Extract the [X, Y] coordinate from the center of the cell holding the provided text.  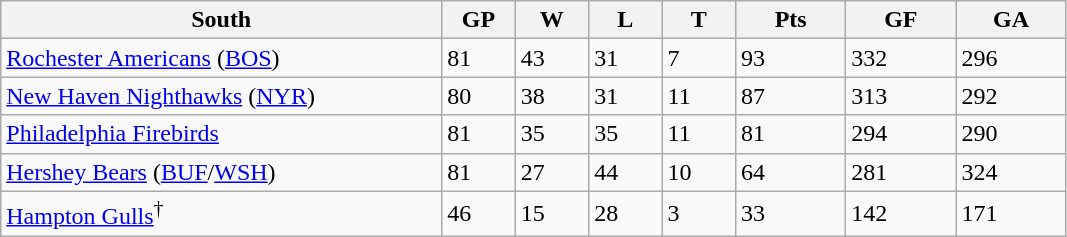
43 [552, 58]
80 [478, 96]
292 [1011, 96]
New Haven Nighthawks (NYR) [222, 96]
38 [552, 96]
33 [791, 214]
87 [791, 96]
64 [791, 172]
South [222, 20]
15 [552, 214]
332 [901, 58]
27 [552, 172]
171 [1011, 214]
Philadelphia Firebirds [222, 134]
281 [901, 172]
142 [901, 214]
46 [478, 214]
W [552, 20]
324 [1011, 172]
Rochester Americans (BOS) [222, 58]
L [626, 20]
3 [698, 214]
313 [901, 96]
28 [626, 214]
93 [791, 58]
GF [901, 20]
Hampton Gulls† [222, 214]
Pts [791, 20]
GA [1011, 20]
Hershey Bears (BUF/WSH) [222, 172]
44 [626, 172]
290 [1011, 134]
GP [478, 20]
T [698, 20]
7 [698, 58]
10 [698, 172]
296 [1011, 58]
294 [901, 134]
